Scan for the cell matching the given text and deliver its (x, y) coordinate at center. 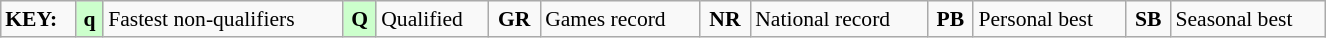
Fastest non-qualifiers (223, 19)
Q (360, 19)
KEY: (38, 19)
NR (725, 19)
Qualified (432, 19)
Personal best (1049, 19)
GR (514, 19)
SB (1148, 19)
q (90, 19)
Seasonal best (1248, 19)
PB (950, 19)
Games record (620, 19)
National record (838, 19)
